Return [x, y] of the center of cell containing provided text 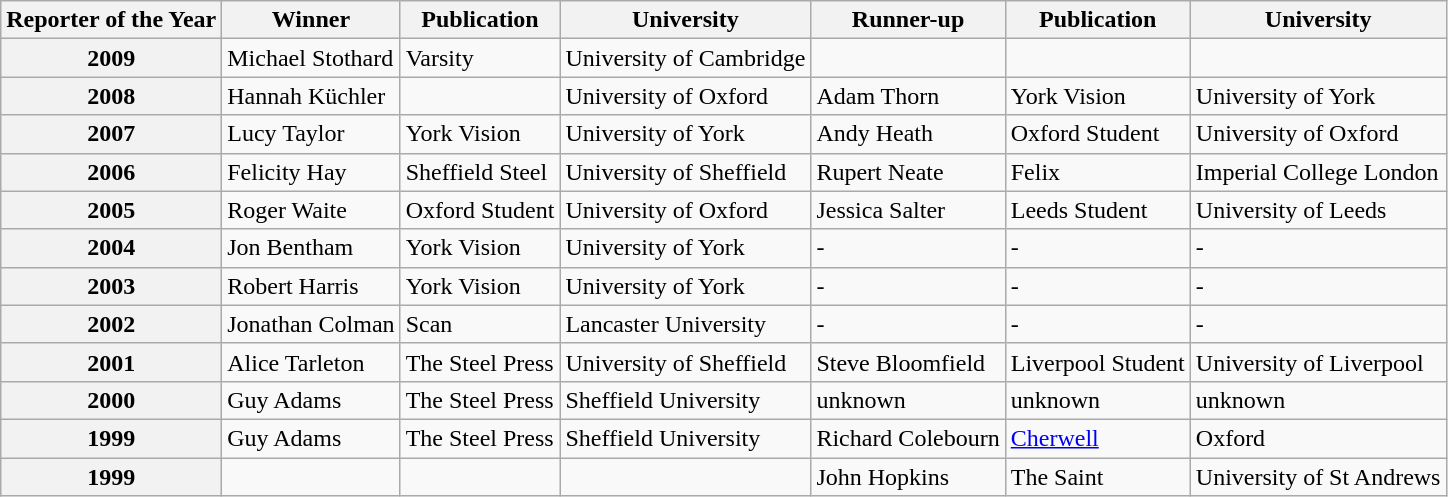
Lucy Taylor [311, 134]
Imperial College London [1318, 172]
Hannah Küchler [311, 96]
Winner [311, 20]
2009 [112, 58]
Roger Waite [311, 210]
2004 [112, 248]
2000 [112, 400]
University of Cambridge [686, 58]
Alice Tarleton [311, 362]
Felix [1098, 172]
Oxford [1318, 438]
Felicity Hay [311, 172]
2008 [112, 96]
University of Liverpool [1318, 362]
Scan [480, 324]
2007 [112, 134]
Steve Bloomfield [908, 362]
Reporter of the Year [112, 20]
Jon Bentham [311, 248]
Jonathan Colman [311, 324]
Varsity [480, 58]
Runner-up [908, 20]
Leeds Student [1098, 210]
Robert Harris [311, 286]
2003 [112, 286]
Cherwell [1098, 438]
Lancaster University [686, 324]
2006 [112, 172]
2001 [112, 362]
Richard Colebourn [908, 438]
University of St Andrews [1318, 477]
Michael Stothard [311, 58]
Adam Thorn [908, 96]
Andy Heath [908, 134]
Liverpool Student [1098, 362]
John Hopkins [908, 477]
Sheffield Steel [480, 172]
2002 [112, 324]
University of Leeds [1318, 210]
Rupert Neate [908, 172]
2005 [112, 210]
The Saint [1098, 477]
Jessica Salter [908, 210]
